Locate the cell with the specified text and output its (x, y) center coordinate. 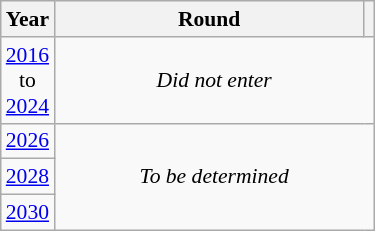
2026 (28, 141)
Did not enter (214, 80)
Year (28, 19)
2016to2024 (28, 80)
2028 (28, 177)
To be determined (214, 176)
Round (209, 19)
2030 (28, 213)
